Find where the given text appears and provide that cell's center as [X, Y] coordinate. 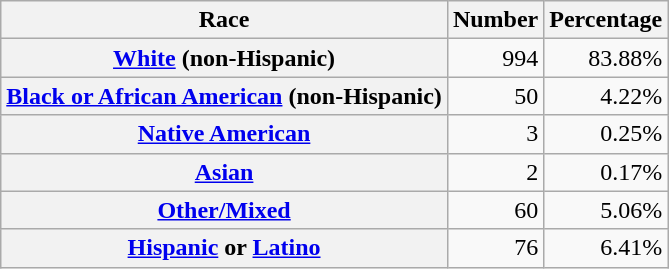
Race [224, 20]
Black or African American (non-Hispanic) [224, 96]
5.06% [606, 210]
60 [495, 210]
50 [495, 96]
83.88% [606, 58]
Number [495, 20]
Other/Mixed [224, 210]
6.41% [606, 248]
Native American [224, 134]
2 [495, 172]
3 [495, 134]
76 [495, 248]
0.17% [606, 172]
Asian [224, 172]
White (non-Hispanic) [224, 58]
0.25% [606, 134]
Percentage [606, 20]
994 [495, 58]
Hispanic or Latino [224, 248]
4.22% [606, 96]
